Return the (X, Y) coordinate for the center point of the cell that contains the specified text.  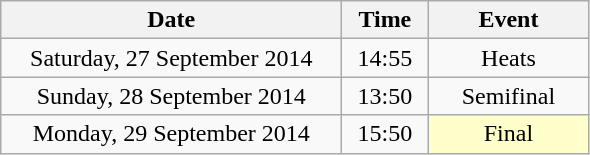
Heats (508, 58)
Saturday, 27 September 2014 (172, 58)
Event (508, 20)
Sunday, 28 September 2014 (172, 96)
Final (508, 134)
Time (385, 20)
13:50 (385, 96)
Date (172, 20)
Semifinal (508, 96)
Monday, 29 September 2014 (172, 134)
15:50 (385, 134)
14:55 (385, 58)
